Pinpoint the cell where the given text exists, returning its (x, y) midpoint coordinate. 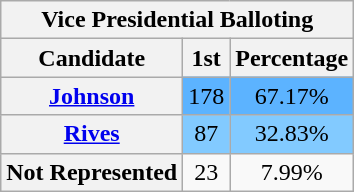
Not Represented (92, 172)
87 (206, 134)
Rives (92, 134)
Vice Presidential Balloting (178, 20)
32.83% (292, 134)
Percentage (292, 58)
1st (206, 58)
7.99% (292, 172)
67.17% (292, 96)
Johnson (92, 96)
Candidate (92, 58)
178 (206, 96)
23 (206, 172)
